Determine the (X, Y) coordinate at the center of the cell enclosing the given text.  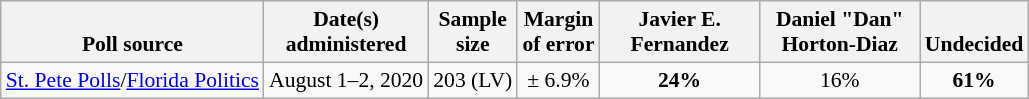
24% (680, 80)
Poll source (132, 32)
Undecided (974, 32)
203 (LV) (472, 80)
St. Pete Polls/Florida Politics (132, 80)
Marginof error (558, 32)
Date(s)administered (346, 32)
61% (974, 80)
August 1–2, 2020 (346, 80)
± 6.9% (558, 80)
Javier E.Fernandez (680, 32)
Daniel "Dan"Horton-Diaz (840, 32)
Samplesize (472, 32)
16% (840, 80)
